Return the [X, Y] coordinate for the center point of the cell that contains the specified text.  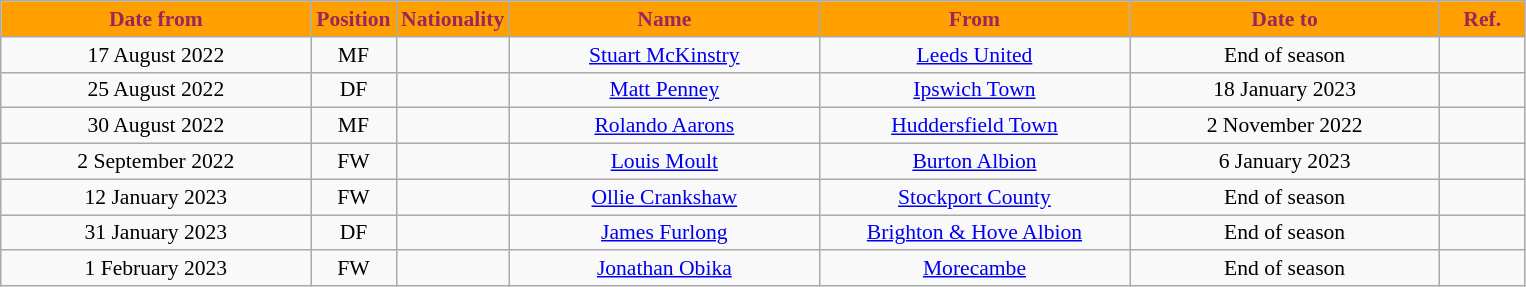
Nationality [452, 19]
Ollie Crankshaw [664, 197]
31 January 2023 [156, 233]
Matt Penney [664, 90]
Burton Albion [974, 162]
2 November 2022 [1285, 126]
Date to [1285, 19]
17 August 2022 [156, 55]
Ipswich Town [974, 90]
Leeds United [974, 55]
Ref. [1482, 19]
25 August 2022 [156, 90]
2 September 2022 [156, 162]
30 August 2022 [156, 126]
James Furlong [664, 233]
18 January 2023 [1285, 90]
Louis Moult [664, 162]
Stuart McKinstry [664, 55]
1 February 2023 [156, 269]
Morecambe [974, 269]
Date from [156, 19]
From [974, 19]
Position [354, 19]
Name [664, 19]
Rolando Aarons [664, 126]
Brighton & Hove Albion [974, 233]
6 January 2023 [1285, 162]
Stockport County [974, 197]
Jonathan Obika [664, 269]
12 January 2023 [156, 197]
Huddersfield Town [974, 126]
